Pinpoint the cell where the given text exists, returning its [x, y] midpoint coordinate. 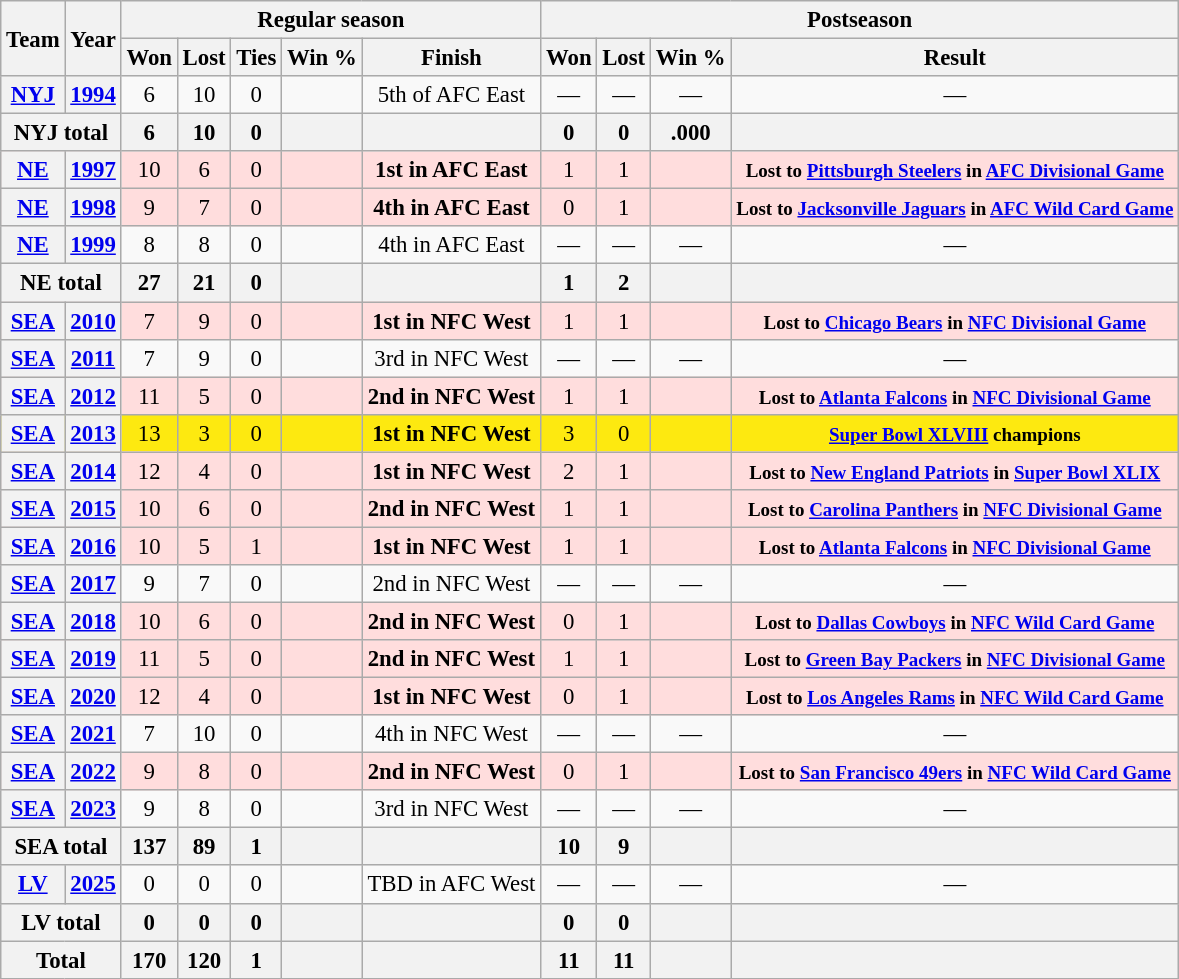
2016 [93, 546]
Finish [452, 58]
2017 [93, 584]
2010 [93, 321]
NYJ total [61, 133]
Regular season [331, 20]
4th in NFC West [452, 734]
120 [204, 960]
NYJ [33, 95]
Lost to Chicago Bears in NFC Divisional Game [955, 321]
2015 [93, 509]
Lost to New England Patriots in Super Bowl XLIX [955, 471]
Lost to Los Angeles Rams in NFC Wild Card Game [955, 697]
2012 [93, 396]
137 [149, 847]
Lost to Carolina Panthers in NFC Divisional Game [955, 509]
Year [93, 38]
Lost to Dallas Cowboys in NFC Wild Card Game [955, 621]
Postseason [860, 20]
2020 [93, 697]
Lost to Green Bay Packers in NFC Divisional Game [955, 659]
1999 [93, 245]
2019 [93, 659]
SEA total [61, 847]
1997 [93, 170]
Lost to Jacksonville Jaguars in AFC Wild Card Game [955, 208]
Result [955, 58]
2018 [93, 621]
Ties [256, 58]
LV total [61, 922]
.000 [691, 133]
27 [149, 283]
2021 [93, 734]
Lost to Pittsburgh Steelers in AFC Divisional Game [955, 170]
170 [149, 960]
2011 [93, 358]
5th of AFC East [452, 95]
Team [33, 38]
Super Bowl XLVIII champions [955, 433]
1st in AFC East [452, 170]
2023 [93, 809]
2025 [93, 885]
89 [204, 847]
LV [33, 885]
13 [149, 433]
1998 [93, 208]
TBD in AFC West [452, 885]
21 [204, 283]
Total [61, 960]
Lost to San Francisco 49ers in NFC Wild Card Game [955, 772]
NE total [61, 283]
2014 [93, 471]
1994 [93, 95]
2013 [93, 433]
2022 [93, 772]
